Extract the (X, Y) coordinate from the center of the cell holding the provided text.  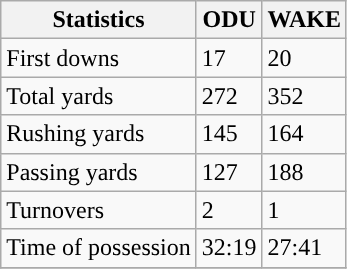
127 (229, 172)
17 (229, 58)
1 (304, 210)
First downs (99, 58)
27:41 (304, 248)
164 (304, 134)
Passing yards (99, 172)
Turnovers (99, 210)
188 (304, 172)
32:19 (229, 248)
145 (229, 134)
272 (229, 96)
ODU (229, 20)
352 (304, 96)
Statistics (99, 20)
Total yards (99, 96)
20 (304, 58)
WAKE (304, 20)
Time of possession (99, 248)
2 (229, 210)
Rushing yards (99, 134)
